Output the [X, Y] coordinate of the center of the cell containing the given text.  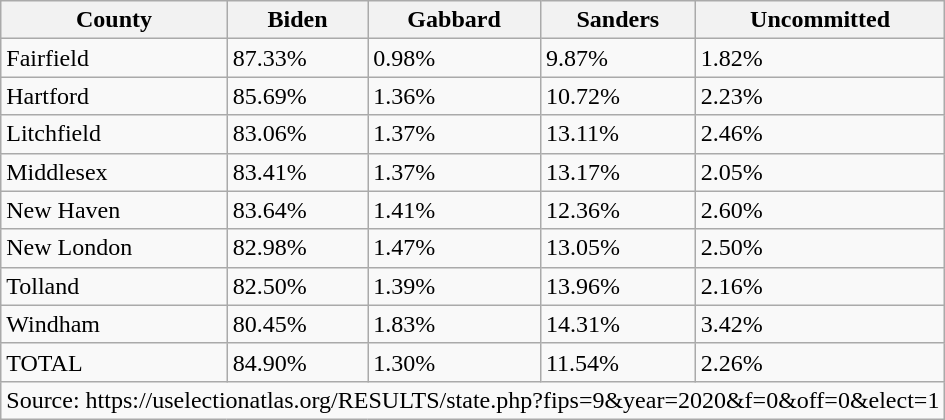
2.16% [820, 286]
2.26% [820, 362]
1.82% [820, 58]
13.96% [618, 286]
2.60% [820, 210]
83.06% [298, 134]
2.05% [820, 172]
Sanders [618, 20]
Biden [298, 20]
87.33% [298, 58]
2.46% [820, 134]
New Haven [114, 210]
3.42% [820, 324]
0.98% [454, 58]
85.69% [298, 96]
82.98% [298, 248]
Uncommitted [820, 20]
Middlesex [114, 172]
12.36% [618, 210]
1.41% [454, 210]
10.72% [618, 96]
13.17% [618, 172]
2.50% [820, 248]
Gabbard [454, 20]
County [114, 20]
13.11% [618, 134]
Tolland [114, 286]
1.36% [454, 96]
83.64% [298, 210]
Source: https://uselectionatlas.org/RESULTS/state.php?fips=9&year=2020&f=0&off=0&elect=1 [473, 400]
Fairfield [114, 58]
9.87% [618, 58]
83.41% [298, 172]
TOTAL [114, 362]
84.90% [298, 362]
82.50% [298, 286]
13.05% [618, 248]
80.45% [298, 324]
Litchfield [114, 134]
14.31% [618, 324]
1.30% [454, 362]
11.54% [618, 362]
1.39% [454, 286]
2.23% [820, 96]
1.47% [454, 248]
Hartford [114, 96]
Windham [114, 324]
1.83% [454, 324]
New London [114, 248]
